Output the (x, y) coordinate of the center of the cell containing the given text.  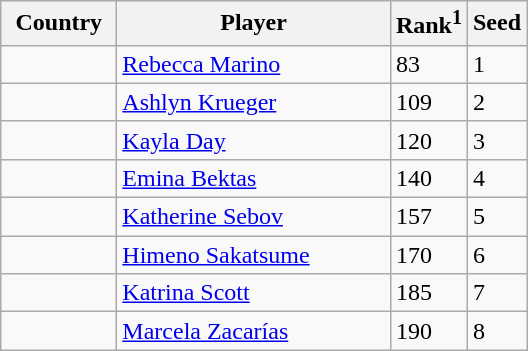
83 (428, 64)
185 (428, 293)
109 (428, 102)
6 (496, 255)
Katrina Scott (254, 293)
120 (428, 140)
4 (496, 178)
2 (496, 102)
Rank1 (428, 24)
Kayla Day (254, 140)
140 (428, 178)
Marcela Zacarías (254, 331)
Ashlyn Krueger (254, 102)
Player (254, 24)
Himeno Sakatsume (254, 255)
157 (428, 217)
Emina Bektas (254, 178)
190 (428, 331)
1 (496, 64)
3 (496, 140)
Country (59, 24)
Seed (496, 24)
170 (428, 255)
5 (496, 217)
7 (496, 293)
8 (496, 331)
Katherine Sebov (254, 217)
Rebecca Marino (254, 64)
